From the cell containing the given text, extract its center point as [x, y] coordinate. 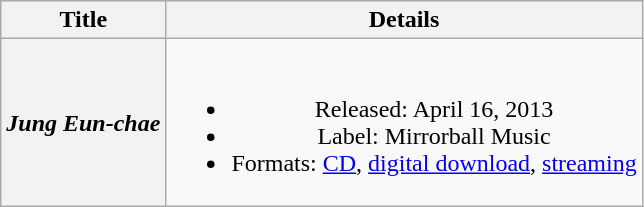
Jung Eun-chae [84, 122]
Released: April 16, 2013Label: Mirrorball MusicFormats: CD, digital download, streaming [404, 122]
Title [84, 20]
Details [404, 20]
